Return the (X, Y) coordinate for the center point of the cell that contains the specified text.  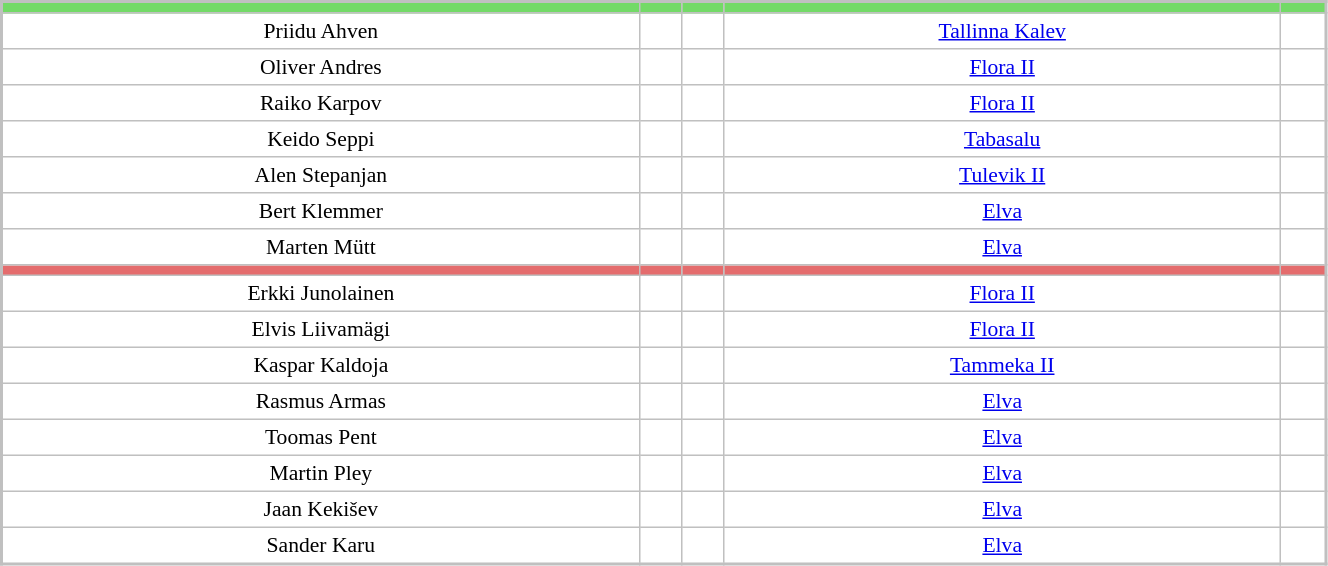
Alen Stepanjan (321, 175)
Rasmus Armas (321, 401)
Tammeka II (1002, 365)
Oliver Andres (321, 67)
Tulevik II (1002, 175)
Elvis Liivamägi (321, 329)
Priidu Ahven (321, 31)
Toomas Pent (321, 437)
Jaan Kekišev (321, 509)
Marten Mütt (321, 247)
Keido Seppi (321, 139)
Tabasalu (1002, 139)
Sander Karu (321, 546)
Erkki Junolainen (321, 293)
Tallinna Kalev (1002, 31)
Martin Pley (321, 473)
Kaspar Kaldoja (321, 365)
Bert Klemmer (321, 211)
Raiko Karpov (321, 103)
